Capture the cell that displays the provided text and extract its [X, Y] central coordinate. 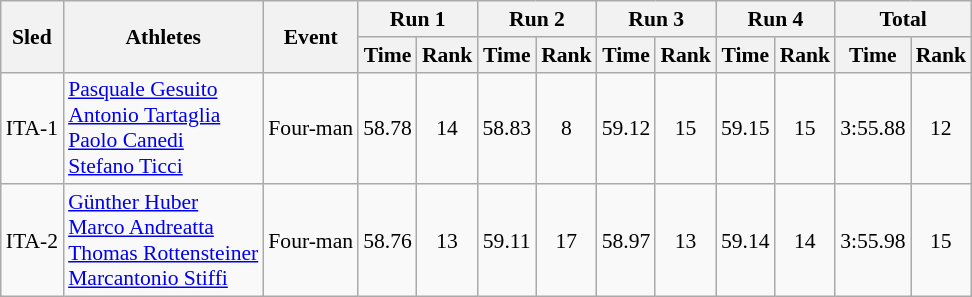
Günther HuberMarco AndreattaThomas RottensteinerMarcantonio Stiffi [163, 241]
Run 3 [656, 19]
3:55.98 [872, 241]
Athletes [163, 36]
Total [903, 19]
Pasquale GesuitoAntonio TartagliaPaolo CanediStefano Ticci [163, 128]
58.83 [506, 128]
ITA-1 [32, 128]
17 [566, 241]
59.11 [506, 241]
Sled [32, 36]
8 [566, 128]
Run 4 [776, 19]
58.97 [626, 241]
59.14 [746, 241]
58.76 [388, 241]
58.78 [388, 128]
3:55.88 [872, 128]
Event [310, 36]
59.15 [746, 128]
ITA-2 [32, 241]
Run 2 [536, 19]
Run 1 [418, 19]
12 [942, 128]
59.12 [626, 128]
